For the text-containing cell, return its midpoint in [X, Y] coordinate format. 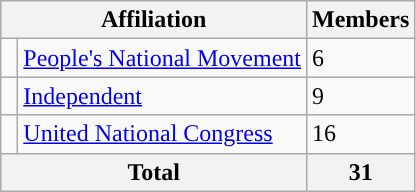
6 [360, 58]
United National Congress [162, 134]
31 [360, 172]
16 [360, 134]
Members [360, 20]
Affiliation [154, 20]
Independent [162, 96]
Total [154, 172]
People's National Movement [162, 58]
9 [360, 96]
